Search for the cell housing the specified text and yield its [X, Y] center coordinate. 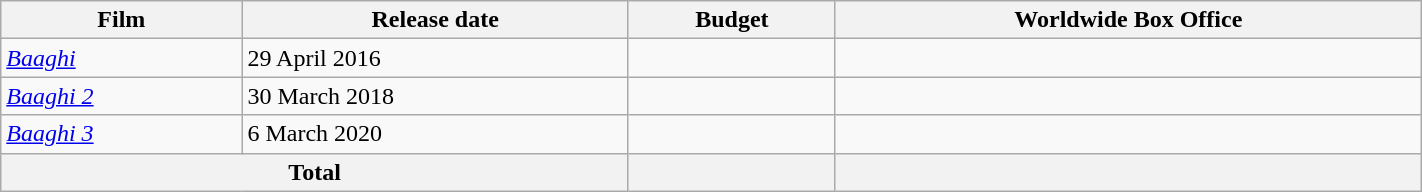
Worldwide Box Office [1128, 20]
Baaghi 3 [122, 134]
Baaghi [122, 58]
30 March 2018 [436, 96]
29 April 2016 [436, 58]
Budget [732, 20]
Release date [436, 20]
Film [122, 20]
Baaghi 2 [122, 96]
6 March 2020 [436, 134]
Total [315, 172]
